Search for the cell housing the specified text and yield its [X, Y] center coordinate. 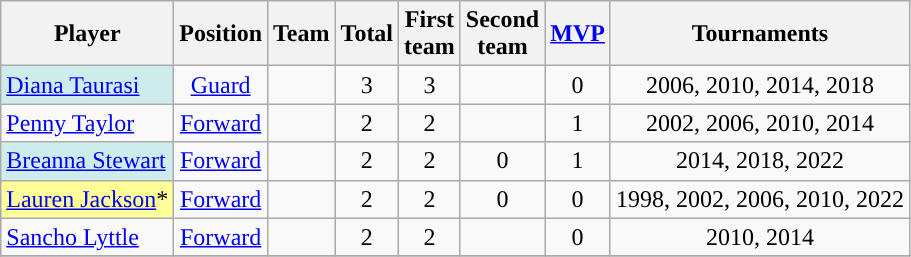
Second team [502, 34]
Sancho Lyttle [88, 237]
2014, 2018, 2022 [760, 161]
1998, 2002, 2006, 2010, 2022 [760, 199]
Lauren Jackson* [88, 199]
Total [367, 34]
Team [302, 34]
2002, 2006, 2010, 2014 [760, 123]
Breanna Stewart [88, 161]
Guard [221, 85]
2006, 2010, 2014, 2018 [760, 85]
Position [221, 34]
Tournaments [760, 34]
2010, 2014 [760, 237]
First team [430, 34]
Penny Taylor [88, 123]
Diana Taurasi [88, 85]
Player [88, 34]
MVP [578, 34]
